From the cell containing the given text, extract its center point as [x, y] coordinate. 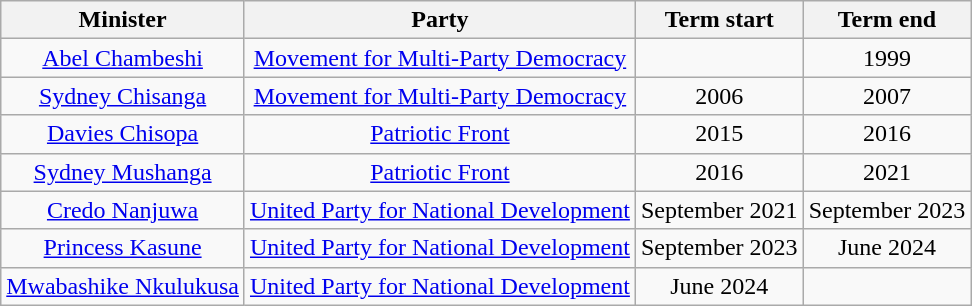
Party [440, 20]
September 2021 [719, 210]
Term end [887, 20]
1999 [887, 58]
2006 [719, 96]
Minister [123, 20]
Sydney Mushanga [123, 172]
Princess Kasune [123, 248]
Abel Chambeshi [123, 58]
2021 [887, 172]
Credo Nanjuwa [123, 210]
Term start [719, 20]
Sydney Chisanga [123, 96]
2007 [887, 96]
Davies Chisopa [123, 134]
2015 [719, 134]
Mwabashike Nkulukusa [123, 286]
